Determine the (X, Y) coordinate at the center of the cell enclosing the given text.  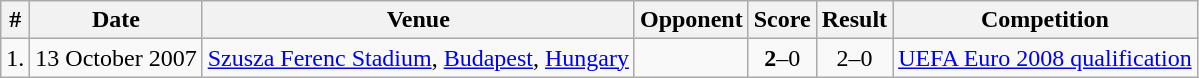
Szusza Ferenc Stadium, Budapest, Hungary (418, 58)
# (16, 20)
Score (782, 20)
UEFA Euro 2008 qualification (1046, 58)
Opponent (691, 20)
1. (16, 58)
Venue (418, 20)
Competition (1046, 20)
13 October 2007 (116, 58)
Result (854, 20)
Date (116, 20)
